Pinpoint the cell where the given text exists, returning its (X, Y) midpoint coordinate. 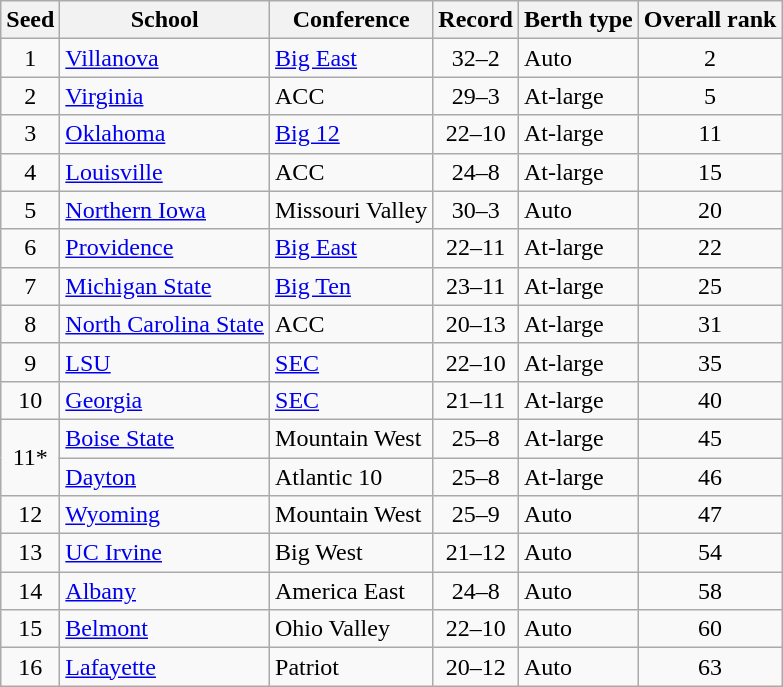
1 (30, 58)
Georgia (165, 400)
Atlantic 10 (352, 477)
14 (30, 591)
UC Irvine (165, 553)
45 (710, 438)
40 (710, 400)
Missouri Valley (352, 210)
10 (30, 400)
Ohio Valley (352, 629)
Oklahoma (165, 134)
Conference (352, 20)
Dayton (165, 477)
63 (710, 667)
22 (710, 248)
Virginia (165, 96)
16 (30, 667)
Michigan State (165, 286)
13 (30, 553)
4 (30, 172)
60 (710, 629)
Big 12 (352, 134)
Overall rank (710, 20)
20–13 (476, 324)
Boise State (165, 438)
54 (710, 553)
Patriot (352, 667)
Wyoming (165, 515)
LSU (165, 362)
Big West (352, 553)
Berth type (579, 20)
School (165, 20)
Seed (30, 20)
47 (710, 515)
20 (710, 210)
12 (30, 515)
22–11 (476, 248)
Providence (165, 248)
31 (710, 324)
Big Ten (352, 286)
46 (710, 477)
35 (710, 362)
Villanova (165, 58)
21–11 (476, 400)
Belmont (165, 629)
Northern Iowa (165, 210)
North Carolina State (165, 324)
11* (30, 457)
30–3 (476, 210)
58 (710, 591)
Albany (165, 591)
21–12 (476, 553)
11 (710, 134)
3 (30, 134)
20–12 (476, 667)
6 (30, 248)
29–3 (476, 96)
7 (30, 286)
Lafayette (165, 667)
32–2 (476, 58)
Louisville (165, 172)
8 (30, 324)
23–11 (476, 286)
9 (30, 362)
25–9 (476, 515)
Record (476, 20)
25 (710, 286)
America East (352, 591)
